Return the [X, Y] coordinate for the center point of the cell that contains the specified text.  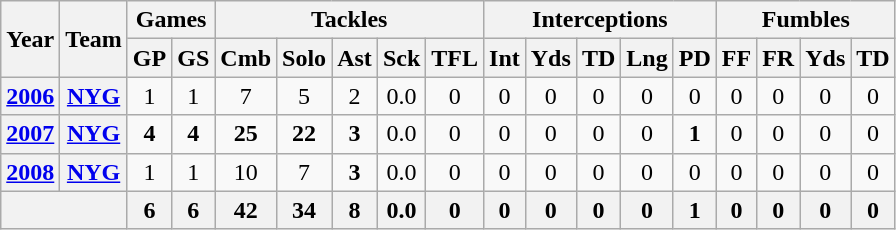
2007 [30, 134]
Team [94, 39]
5 [304, 96]
FF [736, 58]
PD [694, 58]
22 [304, 134]
Year [30, 39]
34 [304, 210]
2008 [30, 172]
Interceptions [600, 20]
FR [778, 58]
10 [246, 172]
8 [355, 210]
Ast [355, 58]
Int [505, 58]
42 [246, 210]
GS [194, 58]
Solo [304, 58]
Games [170, 20]
Tackles [350, 20]
Cmb [246, 58]
TFL [455, 58]
2006 [30, 96]
Lng [647, 58]
Sck [401, 58]
2 [355, 96]
GP [149, 58]
25 [246, 134]
Fumbles [806, 20]
